For the text-containing cell, return its midpoint in (x, y) coordinate format. 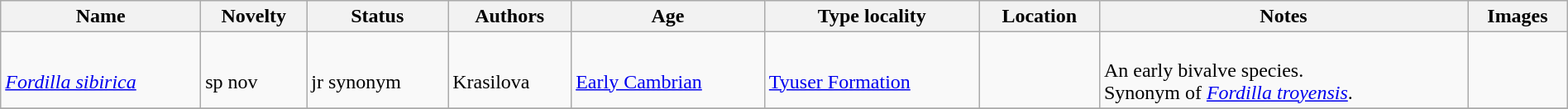
Fordilla sibirica (101, 70)
Type locality (872, 17)
Tyuser Formation (872, 70)
Age (668, 17)
Name (101, 17)
jr synonym (377, 70)
Novelty (254, 17)
Location (1039, 17)
An early bivalve species.Synonym of Fordilla troyensis. (1284, 70)
Early Cambrian (668, 70)
Krasilova (509, 70)
Notes (1284, 17)
Images (1518, 17)
Status (377, 17)
sp nov (254, 70)
Authors (509, 17)
